For the text-containing cell, return its midpoint in (x, y) coordinate format. 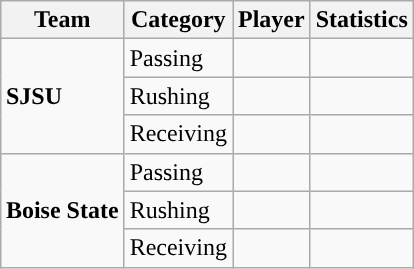
Statistics (362, 20)
SJSU (62, 96)
Player (271, 20)
Boise State (62, 210)
Team (62, 20)
Category (178, 20)
